Return [X, Y] of the center of cell containing provided text 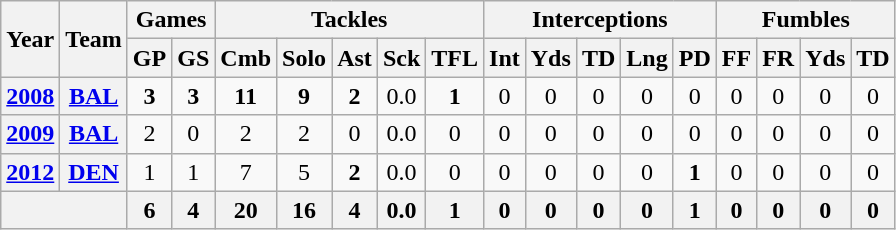
Lng [647, 58]
Cmb [246, 58]
TFL [455, 58]
Ast [355, 58]
Games [170, 20]
Int [505, 58]
16 [304, 210]
FR [778, 58]
Interceptions [600, 20]
GP [149, 58]
Sck [401, 58]
Team [94, 39]
2009 [30, 134]
9 [304, 96]
20 [246, 210]
DEN [94, 172]
Fumbles [806, 20]
PD [694, 58]
5 [304, 172]
FF [736, 58]
2012 [30, 172]
2008 [30, 96]
11 [246, 96]
7 [246, 172]
6 [149, 210]
Solo [304, 58]
GS [194, 58]
Tackles [350, 20]
Year [30, 39]
